Provide the (x, y) coordinate of the cell's center where the given text is located.  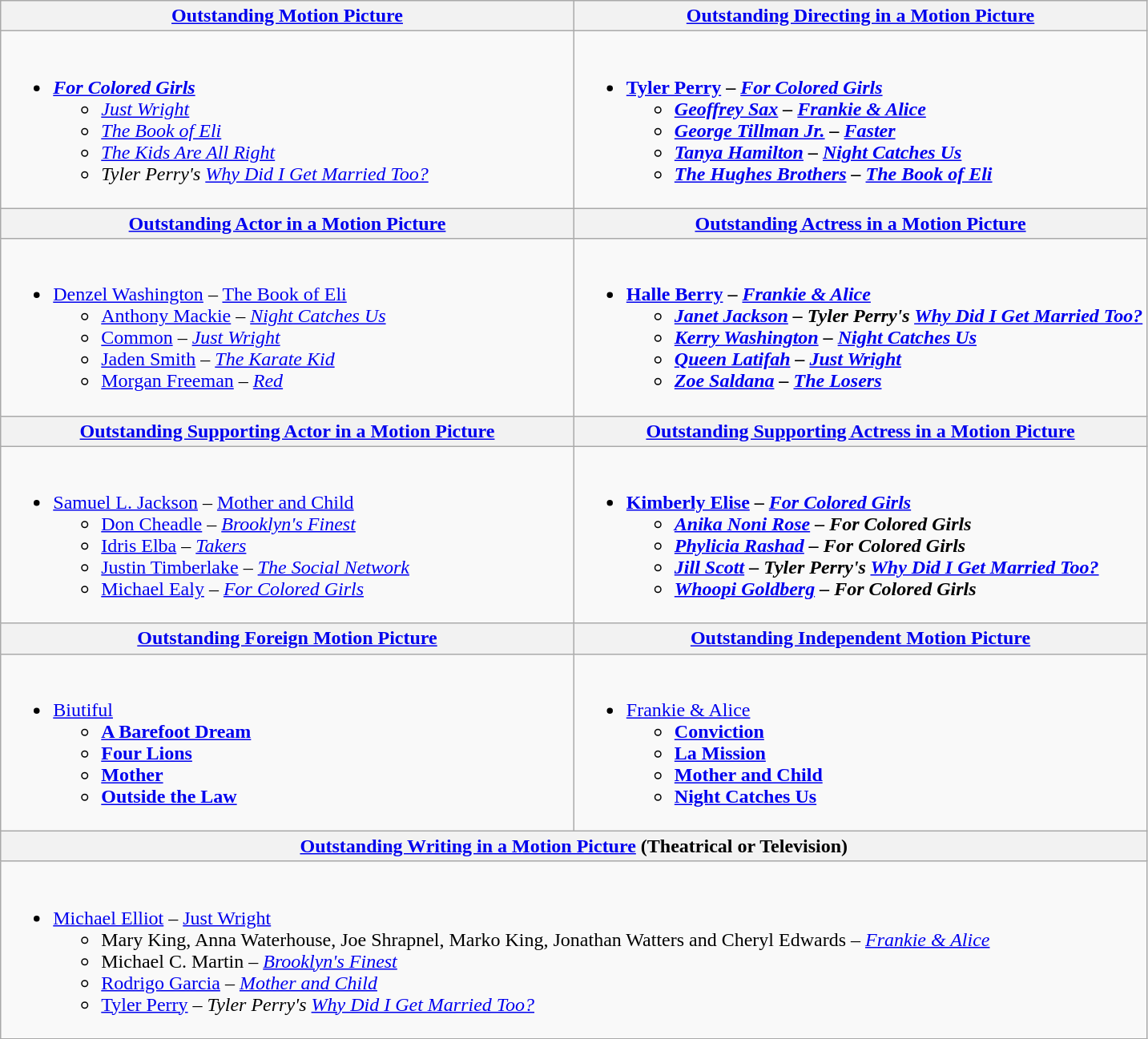
Outstanding Directing in a Motion Picture (860, 16)
Outstanding Actor in a Motion Picture (288, 224)
For Colored GirlsJust WrightThe Book of EliThe Kids Are All RightTyler Perry's Why Did I Get Married Too? (288, 120)
Outstanding Supporting Actor in a Motion Picture (288, 431)
Denzel Washington – The Book of EliAnthony Mackie – Night Catches UsCommon – Just WrightJaden Smith – The Karate KidMorgan Freeman – Red (288, 327)
Outstanding Writing in a Motion Picture (Theatrical or Television) (574, 846)
Outstanding Actress in a Motion Picture (860, 224)
Outstanding Foreign Motion Picture (288, 638)
Frankie & AliceConvictionLa MissionMother and ChildNight Catches Us (860, 742)
Outstanding Independent Motion Picture (860, 638)
Outstanding Motion Picture (288, 16)
Outstanding Supporting Actress in a Motion Picture (860, 431)
BiutifulA Barefoot DreamFour LionsMotherOutside the Law (288, 742)
